Extract the [x, y] coordinate from the center of the cell holding the provided text.  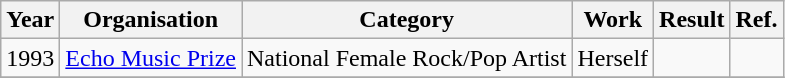
Organisation [151, 20]
Work [613, 20]
Result [692, 20]
Year [30, 20]
Ref. [756, 20]
Herself [613, 58]
1993 [30, 58]
Category [407, 20]
Echo Music Prize [151, 58]
National Female Rock/Pop Artist [407, 58]
